Output the [x, y] coordinate of the center of the cell containing the given text.  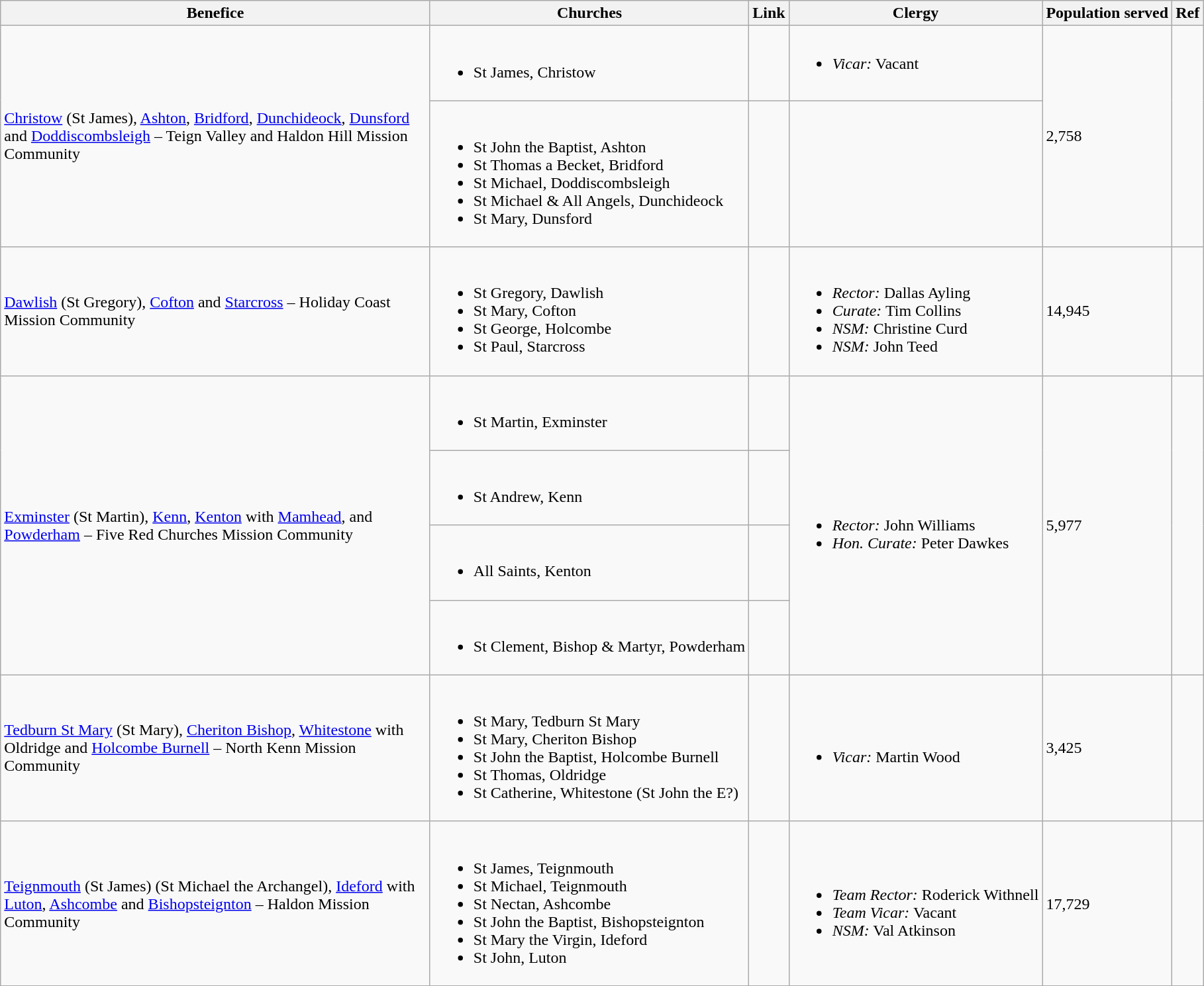
All Saints, Kenton [589, 563]
5,977 [1107, 525]
Benefice [216, 13]
3,425 [1107, 748]
Vicar: Vacant [915, 64]
St Mary, Tedburn St MarySt Mary, Cheriton BishopSt John the Baptist, Holcombe BurnellSt Thomas, OldridgeSt Catherine, Whitestone (St John the E?) [589, 748]
Teignmouth (St James) (St Michael the Archangel), Ideford with Luton, Ashcombe and Bishopsteignton – Haldon Mission Community [216, 903]
Population served [1107, 13]
Link [769, 13]
Exminster (St Martin), Kenn, Kenton with Mamhead, and Powderham – Five Red Churches Mission Community [216, 525]
Rector: Dallas AylingCurate: Tim CollinsNSM: Christine CurdNSM: John Teed [915, 311]
Dawlish (St Gregory), Cofton and Starcross – Holiday Coast Mission Community [216, 311]
St John the Baptist, AshtonSt Thomas a Becket, BridfordSt Michael, DoddiscombsleighSt Michael & All Angels, DunchideockSt Mary, Dunsford [589, 173]
Clergy [915, 13]
2,758 [1107, 136]
Ref [1188, 13]
14,945 [1107, 311]
Christow (St James), Ashton, Bridford, Dunchideock, Dunsford and Doddiscombsleigh – Teign Valley and Haldon Hill Mission Community [216, 136]
St James, Teignmouth St Michael, TeignmouthSt Nectan, AshcombeSt John the Baptist, BishopsteigntonSt Mary the Virgin, IdefordSt John, Luton [589, 903]
Vicar: Martin Wood [915, 748]
St James, Christow [589, 64]
St Martin, Exminster [589, 413]
Team Rector: Roderick WithnellTeam Vicar: VacantNSM: Val Atkinson [915, 903]
17,729 [1107, 903]
St Gregory, DawlishSt Mary, CoftonSt George, HolcombeSt Paul, Starcross [589, 311]
Rector: John WilliamsHon. Curate: Peter Dawkes [915, 525]
St Andrew, Kenn [589, 487]
Churches [589, 13]
St Clement, Bishop & Martyr, Powderham [589, 637]
Tedburn St Mary (St Mary), Cheriton Bishop, Whitestone with Oldridge and Holcombe Burnell – North Kenn Mission Community [216, 748]
